Detect which cell encompasses the target text, then output its (X, Y) center coordinate. 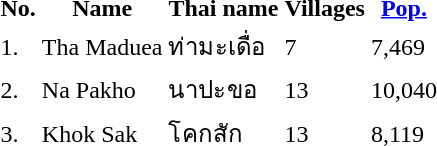
13 (324, 90)
7 (324, 46)
ท่ามะเดื่อ (224, 46)
นาปะขอ (224, 90)
Tha Maduea (102, 46)
Na Pakho (102, 90)
